Extract the [x, y] coordinate from the center of the cell holding the provided text.  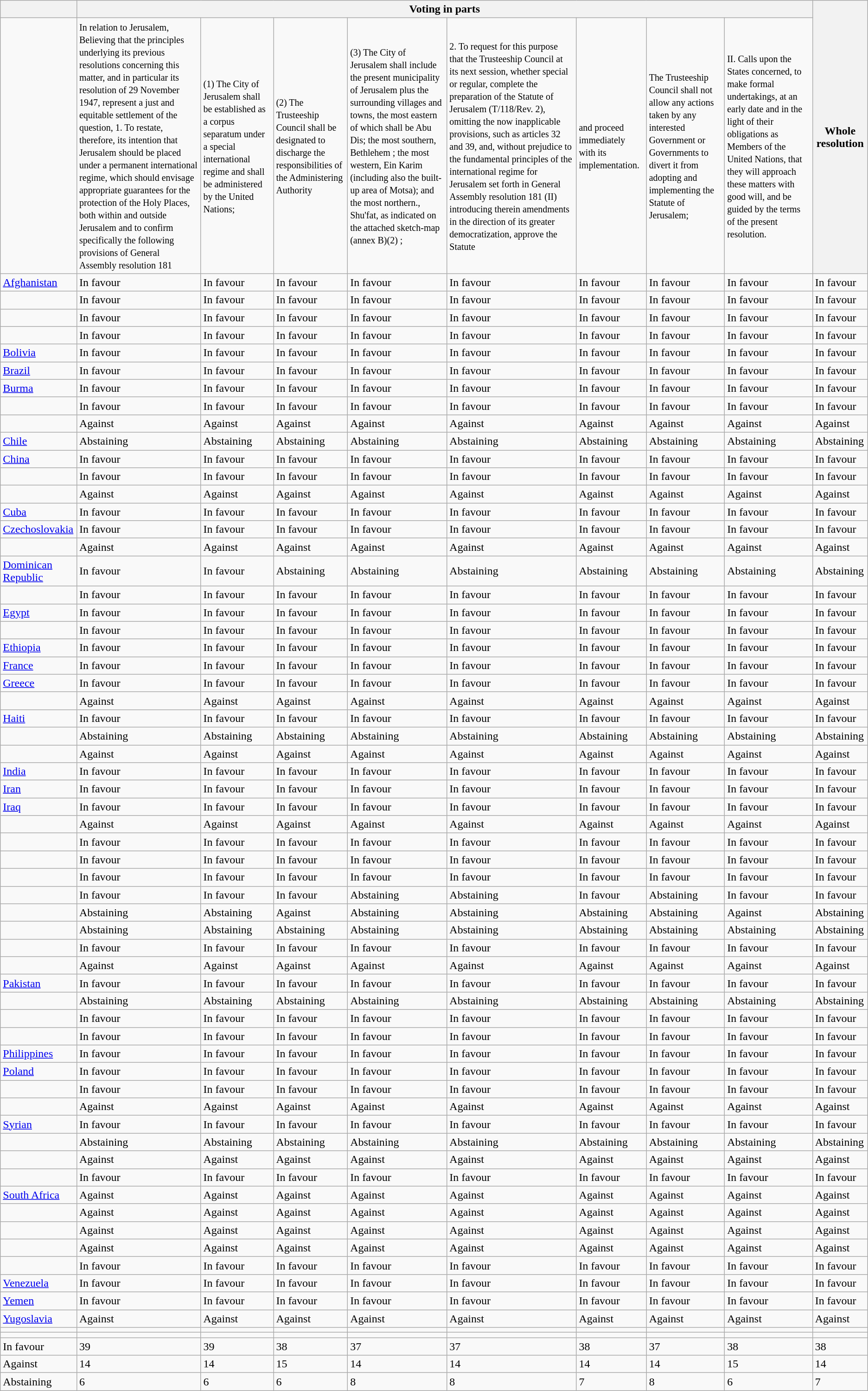
Whole resolution [840, 137]
Dominican Republic [39, 571]
South Africa [39, 1195]
Bolivia [39, 353]
Iran [39, 789]
Chile [39, 441]
France [39, 665]
Czechoslovakia [39, 530]
Yugoslavia [39, 1318]
Brazil [39, 370]
Philippines [39, 1054]
Venezuela [39, 1283]
Ethiopia [39, 648]
India [39, 772]
Iraq [39, 807]
Greece [39, 683]
Burma [39, 388]
Yemen [39, 1301]
Egypt [39, 613]
Cuba [39, 512]
Poland [39, 1072]
Pakistan [39, 983]
Haiti [39, 718]
Voting in parts [444, 9]
China [39, 459]
Syrian [39, 1124]
(2) The Trusteeship Council shall be designated to discharge the responsibilities of the Administering Authority [311, 146]
Afghanistan [39, 282]
and proceed immediately with its implementation. [611, 146]
